Capture the cell that displays the provided text and extract its (X, Y) central coordinate. 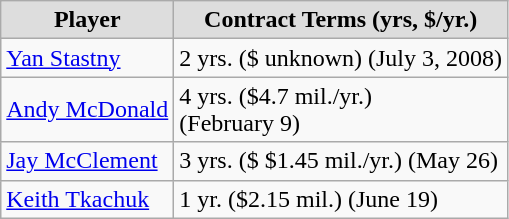
3 yrs. ($ $1.45 mil./yr.) (May 26) (341, 161)
Yan Stastny (88, 58)
Andy McDonald (88, 110)
1 yr. ($2.15 mil.) (June 19) (341, 199)
Contract Terms (yrs, $/yr.) (341, 20)
Jay McClement (88, 161)
Player (88, 20)
Keith Tkachuk (88, 199)
2 yrs. ($ unknown) (July 3, 2008) (341, 58)
4 yrs. ($4.7 mil./yr.) (February 9) (341, 110)
